Return (X, Y) of the center of cell containing provided text 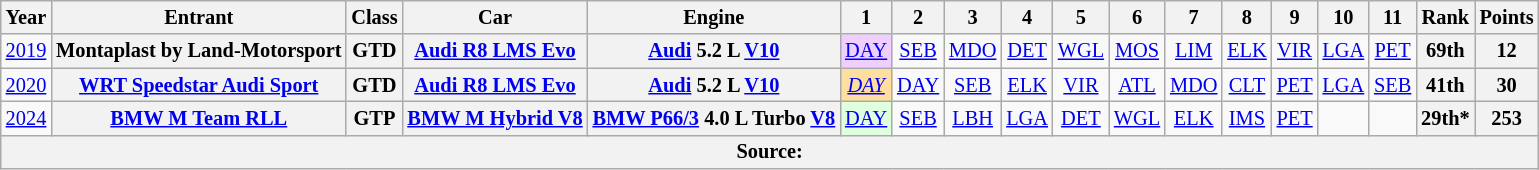
8 (1246, 17)
BMW M Hybrid V8 (494, 118)
GTP (374, 118)
Montaplast by Land-Motorsport (198, 51)
Engine (714, 17)
7 (1194, 17)
ATL (1137, 85)
253 (1507, 118)
BMW P66/3 4.0 L Turbo V8 (714, 118)
12 (1507, 51)
Class (374, 17)
CLT (1246, 85)
IMS (1246, 118)
Points (1507, 17)
2 (918, 17)
BMW M Team RLL (198, 118)
LIM (1194, 51)
MOS (1137, 51)
Car (494, 17)
2019 (26, 51)
11 (1392, 17)
LBH (972, 118)
69th (1445, 51)
29th* (1445, 118)
6 (1137, 17)
30 (1507, 85)
2024 (26, 118)
Rank (1445, 17)
5 (1081, 17)
10 (1344, 17)
Source: (770, 152)
1 (866, 17)
Entrant (198, 17)
3 (972, 17)
9 (1295, 17)
4 (1027, 17)
Year (26, 17)
2020 (26, 85)
WRT Speedstar Audi Sport (198, 85)
41th (1445, 85)
